Locate the cell with the specified text and output its (x, y) center coordinate. 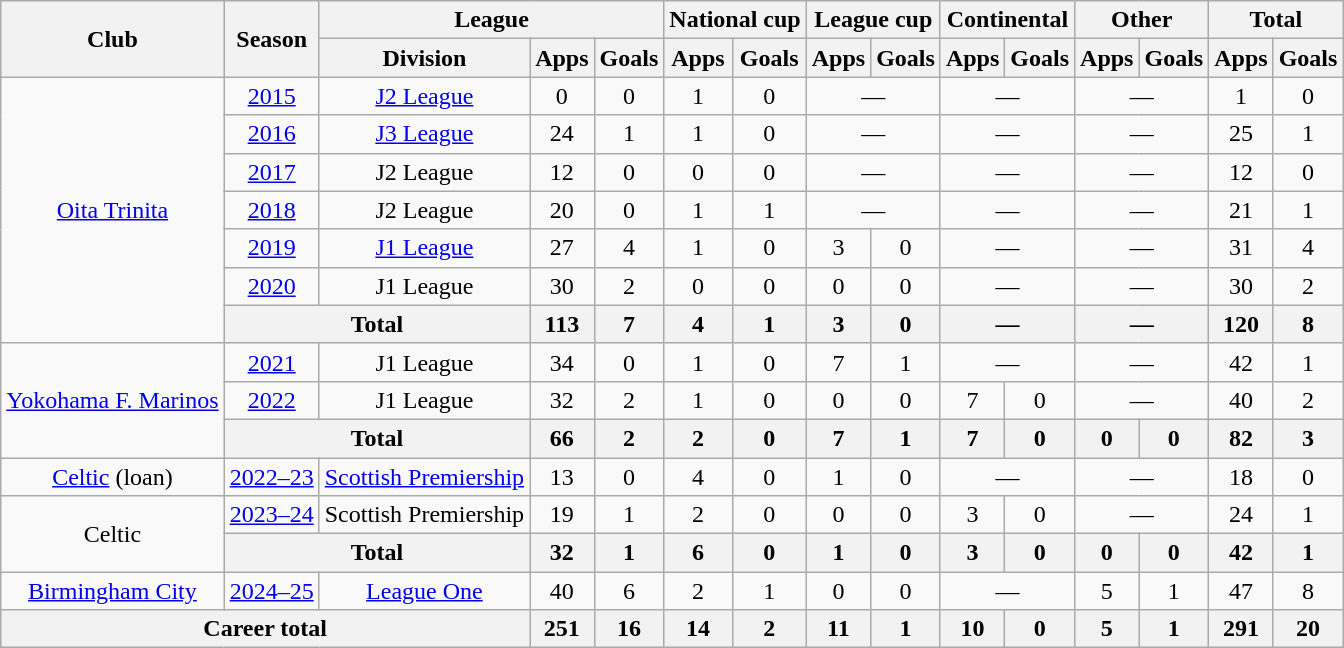
113 (562, 324)
2024–25 (272, 591)
Birmingham City (112, 591)
Division (424, 58)
34 (562, 362)
2017 (272, 172)
291 (1241, 629)
66 (562, 438)
Celtic (loan) (112, 477)
10 (972, 629)
82 (1241, 438)
27 (562, 248)
16 (629, 629)
14 (698, 629)
Season (272, 39)
National cup (735, 20)
2019 (272, 248)
J3 League (424, 134)
31 (1241, 248)
2022–23 (272, 477)
251 (562, 629)
League One (424, 591)
47 (1241, 591)
2020 (272, 286)
Oita Trinita (112, 210)
13 (562, 477)
2022 (272, 400)
Other (1142, 20)
Continental (1007, 20)
League (492, 20)
2023–24 (272, 515)
Yokohama F. Marinos (112, 400)
2021 (272, 362)
2016 (272, 134)
2018 (272, 210)
League cup (873, 20)
2015 (272, 96)
120 (1241, 324)
25 (1241, 134)
21 (1241, 210)
19 (562, 515)
Club (112, 39)
11 (838, 629)
18 (1241, 477)
Celtic (112, 534)
Career total (266, 629)
